Return (x, y) of the center of cell containing provided text 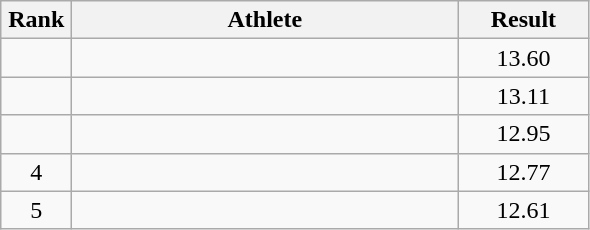
Athlete (265, 20)
4 (36, 172)
13.11 (524, 96)
12.61 (524, 210)
13.60 (524, 58)
12.77 (524, 172)
5 (36, 210)
Result (524, 20)
Rank (36, 20)
12.95 (524, 134)
